Return the [X, Y] coordinate for the center point of the cell that contains the specified text.  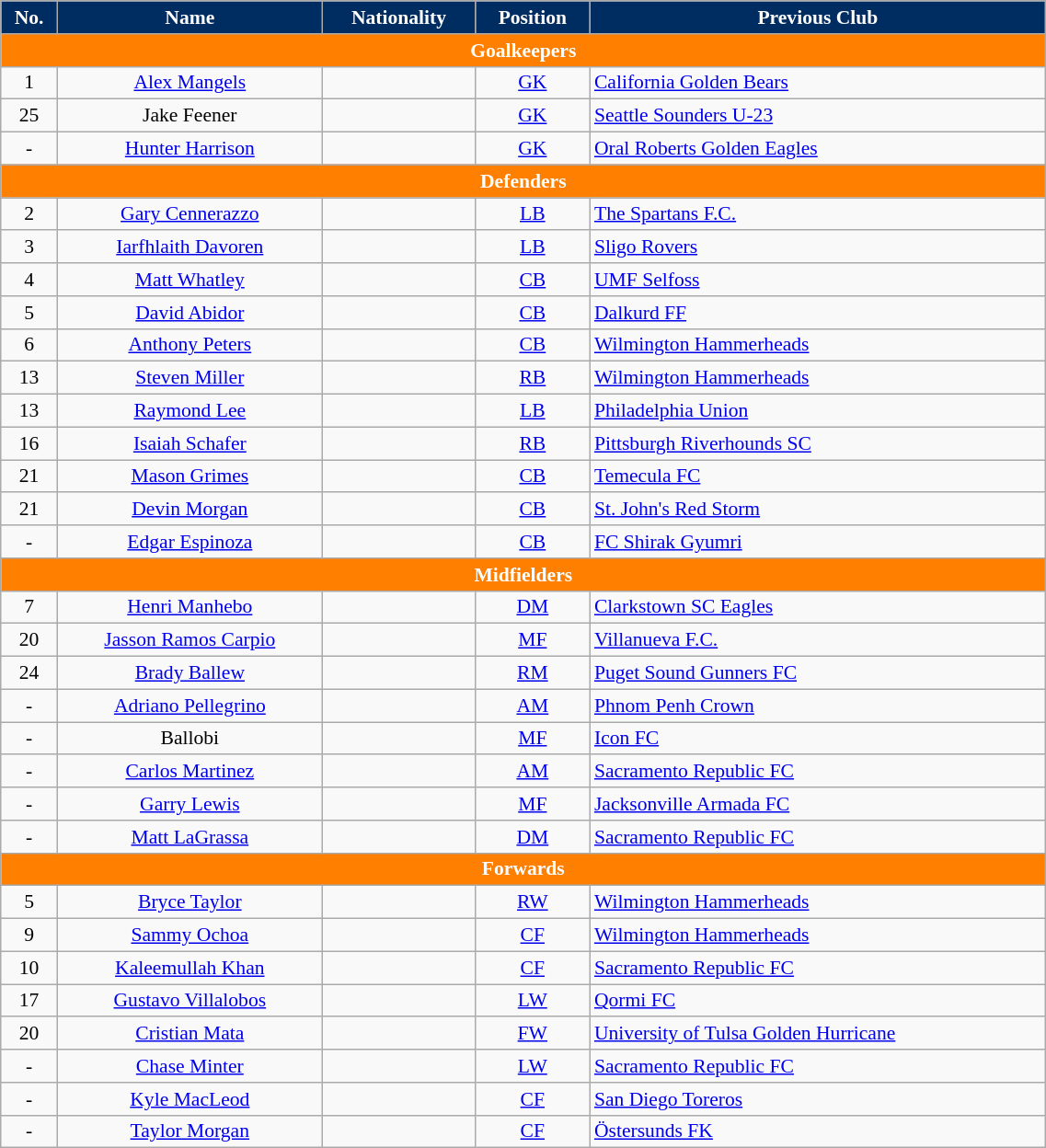
The Spartans F.C. [818, 214]
Temecula FC [818, 476]
Villanueva F.C. [818, 640]
Adriano Pellegrino [190, 706]
1 [29, 83]
Raymond Lee [190, 411]
Kaleemullah Khan [190, 968]
Previous Club [818, 17]
Defenders [523, 181]
Jake Feener [190, 116]
Name [190, 17]
4 [29, 280]
Icon FC [818, 739]
16 [29, 443]
Nationality [398, 17]
University of Tulsa Golden Hurricane [818, 1034]
3 [29, 247]
San Diego Toreros [818, 1099]
Sammy Ochoa [190, 936]
California Golden Bears [818, 83]
Phnom Penh Crown [818, 706]
Kyle MacLeod [190, 1099]
St. John's Red Storm [818, 510]
Philadelphia Union [818, 411]
Oral Roberts Golden Eagles [818, 149]
David Abidor [190, 313]
Carlos Martinez [190, 772]
Garry Lewis [190, 804]
FC Shirak Gyumri [818, 542]
Clarkstown SC Eagles [818, 607]
24 [29, 673]
9 [29, 936]
Iarfhlaith Davoren [190, 247]
25 [29, 116]
7 [29, 607]
Steven Miller [190, 378]
Jacksonville Armada FC [818, 804]
FW [533, 1034]
Qormi FC [818, 1001]
RM [533, 673]
Chase Minter [190, 1066]
Dalkurd FF [818, 313]
Cristian Mata [190, 1034]
Östersunds FK [818, 1131]
2 [29, 214]
Pittsburgh Riverhounds SC [818, 443]
Seattle Sounders U-23 [818, 116]
Bryce Taylor [190, 902]
Matt Whatley [190, 280]
6 [29, 345]
Jasson Ramos Carpio [190, 640]
Midfielders [523, 575]
Isaiah Schafer [190, 443]
Matt LaGrassa [190, 837]
Goalkeepers [523, 51]
UMF Selfoss [818, 280]
10 [29, 968]
Gary Cennerazzo [190, 214]
Devin Morgan [190, 510]
Anthony Peters [190, 345]
Ballobi [190, 739]
Mason Grimes [190, 476]
RW [533, 902]
Edgar Espinoza [190, 542]
Gustavo Villalobos [190, 1001]
Position [533, 17]
Forwards [523, 869]
17 [29, 1001]
Puget Sound Gunners FC [818, 673]
Henri Manhebo [190, 607]
Brady Ballew [190, 673]
Alex Mangels [190, 83]
Hunter Harrison [190, 149]
No. [29, 17]
Sligo Rovers [818, 247]
Taylor Morgan [190, 1131]
